Output the [x, y] coordinate of the center of the cell containing the given text.  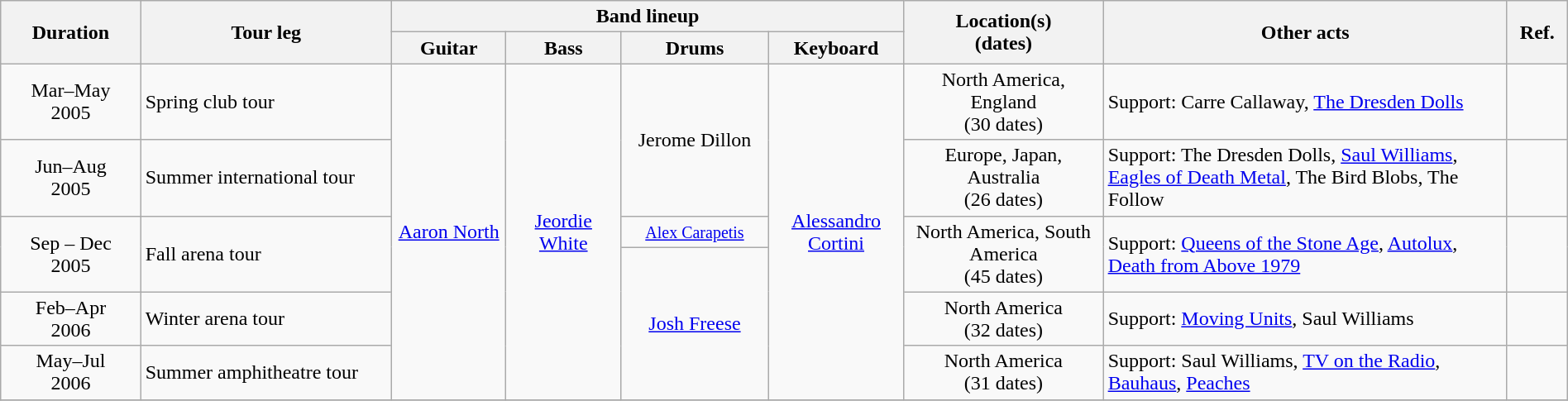
Summer international tour [266, 178]
North America(32 dates) [1004, 319]
Aaron North [448, 232]
Ref. [1537, 32]
Fall arena tour [266, 254]
Tour leg [266, 32]
Bass [564, 48]
Other acts [1305, 32]
Support: Carre Callaway, The Dresden Dolls [1305, 102]
Support: Saul Williams, TV on the Radio, Bauhaus, Peaches [1305, 372]
May–Jul2006 [71, 372]
Location(s)(dates) [1004, 32]
Support: Queens of the Stone Age, Autolux, Death from Above 1979 [1305, 254]
Alex Carapetis [695, 232]
Sep – Dec2005 [71, 254]
Jun–Aug2005 [71, 178]
Drums [695, 48]
Duration [71, 32]
Winter arena tour [266, 319]
Europe, Japan, Australia(26 dates) [1004, 178]
North America, South America(45 dates) [1004, 254]
North America(31 dates) [1004, 372]
Jeordie White [564, 232]
Josh Freese [695, 323]
North America, England(30 dates) [1004, 102]
Summer amphitheatre tour [266, 372]
Support: The Dresden Dolls, Saul Williams, Eagles of Death Metal, The Bird Blobs, The Follow [1305, 178]
Jerome Dillon [695, 140]
Spring club tour [266, 102]
Alessandro Cortini [835, 232]
Keyboard [835, 48]
Mar–May2005 [71, 102]
Support: Moving Units, Saul Williams [1305, 319]
Band lineup [647, 17]
Feb–Apr2006 [71, 319]
Guitar [448, 48]
